Pinpoint the cell where the given text exists, returning its (X, Y) midpoint coordinate. 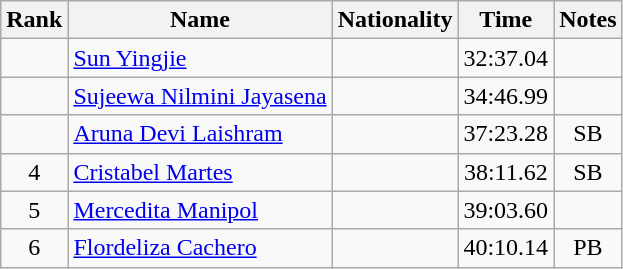
4 (34, 172)
Mercedita Manipol (200, 210)
40:10.14 (506, 248)
Nationality (395, 20)
6 (34, 248)
PB (588, 248)
38:11.62 (506, 172)
Name (200, 20)
Notes (588, 20)
Time (506, 20)
5 (34, 210)
34:46.99 (506, 96)
Aruna Devi Laishram (200, 134)
Sun Yingjie (200, 58)
Flordeliza Cachero (200, 248)
39:03.60 (506, 210)
37:23.28 (506, 134)
Rank (34, 20)
Sujeewa Nilmini Jayasena (200, 96)
Cristabel Martes (200, 172)
32:37.04 (506, 58)
